Identify which cell holds the provided text, then report its [x, y] central coordinate. 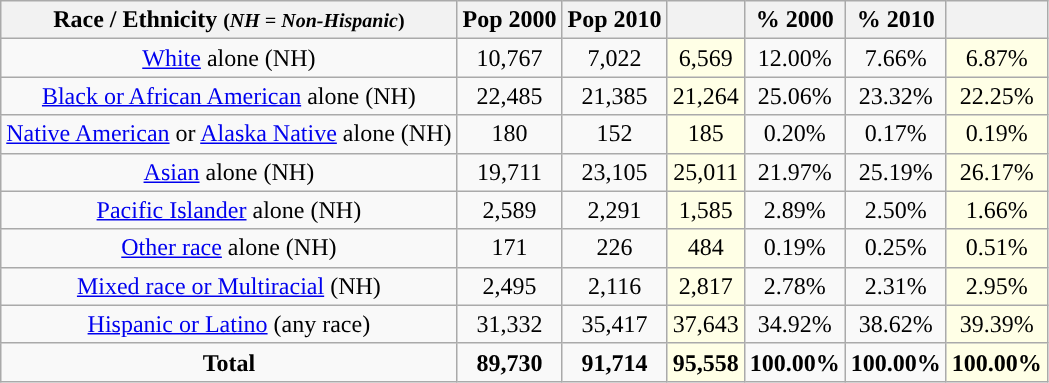
21,264 [706, 96]
7.66% [896, 58]
Mixed race or Multiracial (NH) [229, 286]
2.50% [896, 210]
Pacific Islander alone (NH) [229, 210]
Black or African American alone (NH) [229, 96]
Other race alone (NH) [229, 248]
6,569 [706, 58]
0.51% [996, 248]
19,711 [510, 172]
2,291 [614, 210]
Race / Ethnicity (NH = Non-Hispanic) [229, 20]
0.25% [896, 248]
34.92% [794, 324]
21,385 [614, 96]
Total [229, 362]
% 2000 [794, 20]
91,714 [614, 362]
White alone (NH) [229, 58]
95,558 [706, 362]
22.25% [996, 96]
39.39% [996, 324]
12.00% [794, 58]
2,817 [706, 286]
2.78% [794, 286]
Hispanic or Latino (any race) [229, 324]
% 2010 [896, 20]
1.66% [996, 210]
Asian alone (NH) [229, 172]
22,485 [510, 96]
38.62% [896, 324]
152 [614, 134]
10,767 [510, 58]
6.87% [996, 58]
171 [510, 248]
23,105 [614, 172]
35,417 [614, 324]
25,011 [706, 172]
1,585 [706, 210]
31,332 [510, 324]
0.17% [896, 134]
2.89% [794, 210]
26.17% [996, 172]
2,589 [510, 210]
2,116 [614, 286]
23.32% [896, 96]
484 [706, 248]
25.19% [896, 172]
0.20% [794, 134]
2.95% [996, 286]
180 [510, 134]
Native American or Alaska Native alone (NH) [229, 134]
37,643 [706, 324]
185 [706, 134]
Pop 2010 [614, 20]
7,022 [614, 58]
Pop 2000 [510, 20]
21.97% [794, 172]
226 [614, 248]
2,495 [510, 286]
25.06% [794, 96]
89,730 [510, 362]
2.31% [896, 286]
